Scan for the cell matching the given text and deliver its (X, Y) coordinate at center. 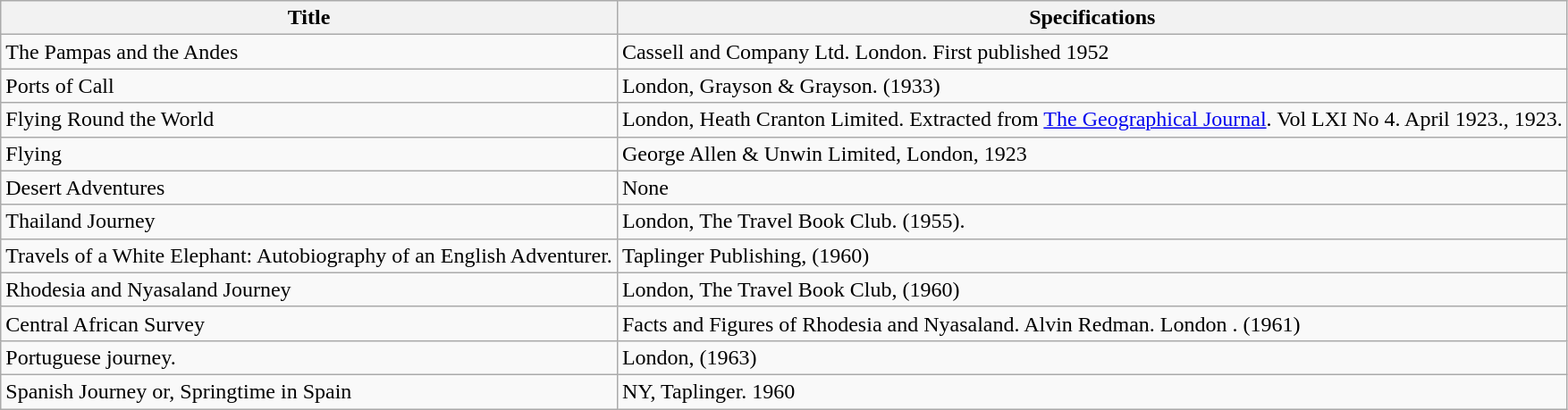
Cassell and Company Ltd. London. First published 1952 (1092, 52)
Rhodesia and Nyasaland Journey (309, 289)
The Pampas and the Andes (309, 52)
Facts and Figures of Rhodesia and Nyasaland. Alvin Redman. London . (1961) (1092, 323)
London, The Travel Book Club, (1960) (1092, 289)
Travels of a White Elephant: Autobiography of an English Adventurer. (309, 255)
Desert Adventures (309, 188)
Thailand Journey (309, 222)
London, The Travel Book Club. (1955). (1092, 222)
Flying Round the World (309, 120)
London, Grayson & Grayson. (1933) (1092, 86)
None (1092, 188)
NY, Taplinger. 1960 (1092, 391)
Spanish Journey or, Springtime in Spain (309, 391)
Portuguese journey. (309, 357)
Specifications (1092, 18)
London, Heath Cranton Limited. Extracted from The Geographical Journal. Vol LXI No 4. April 1923., 1923. (1092, 120)
Flying (309, 154)
Taplinger Publishing, (1960) (1092, 255)
George Allen & Unwin Limited, London, 1923 (1092, 154)
London, (1963) (1092, 357)
Title (309, 18)
Ports of Call (309, 86)
Central African Survey (309, 323)
